Locate the cell with the specified text and output its (X, Y) center coordinate. 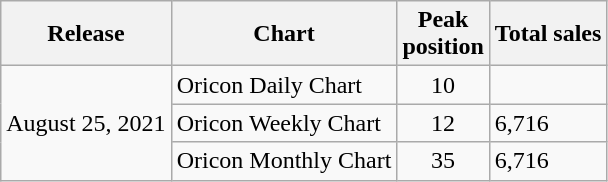
Oricon Daily Chart (284, 85)
Chart (284, 34)
Total sales (548, 34)
35 (443, 161)
Oricon Monthly Chart (284, 161)
Oricon Weekly Chart (284, 123)
Release (86, 34)
12 (443, 123)
August 25, 2021 (86, 123)
10 (443, 85)
Peakposition (443, 34)
